Find where the given text appears and provide that cell's center as (X, Y) coordinate. 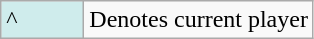
Denotes current player (199, 20)
^ (42, 20)
